Output the (X, Y) coordinate of the center of the cell containing the given text.  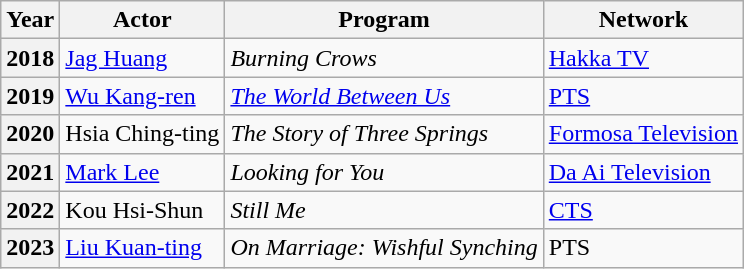
Wu Kang-ren (142, 96)
CTS (643, 210)
On Marriage: Wishful Synching (384, 248)
Still Me (384, 210)
Hsia Ching-ting (142, 134)
Formosa Television (643, 134)
2018 (30, 58)
Jag Huang (142, 58)
The World Between Us (384, 96)
Burning Crows (384, 58)
Liu Kuan-ting (142, 248)
Actor (142, 20)
Hakka TV (643, 58)
Kou Hsi-Shun (142, 210)
2019 (30, 96)
Year (30, 20)
2021 (30, 172)
Da Ai Television (643, 172)
Network (643, 20)
2022 (30, 210)
The Story of Three Springs (384, 134)
Mark Lee (142, 172)
Looking for You (384, 172)
2020 (30, 134)
Program (384, 20)
2023 (30, 248)
